Identify which cell holds the provided text, then report its (x, y) central coordinate. 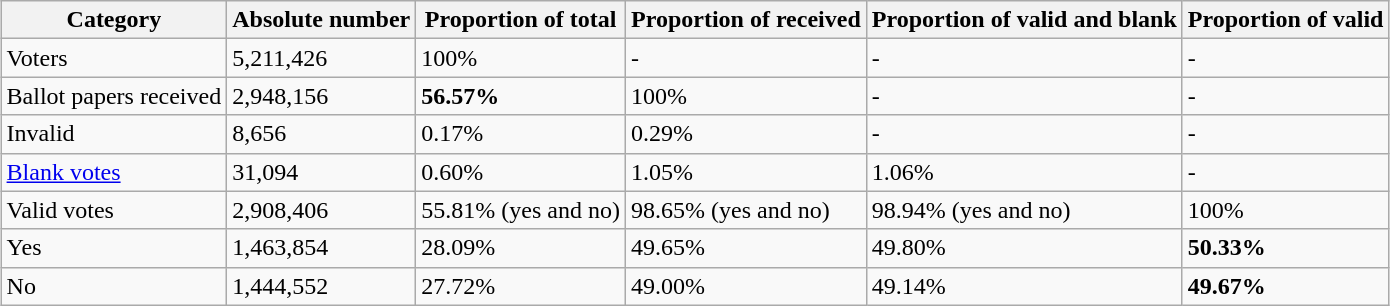
0.60% (521, 172)
Absolute number (322, 20)
1,463,854 (322, 248)
55.81% (yes and no) (521, 210)
50.33% (1286, 248)
Invalid (114, 134)
31,094 (322, 172)
98.94% (yes and no) (1024, 210)
1.05% (746, 172)
2,948,156 (322, 96)
Voters (114, 58)
56.57% (521, 96)
27.72% (521, 286)
Proportion of valid (1286, 20)
0.17% (521, 134)
8,656 (322, 134)
0.29% (746, 134)
49.80% (1024, 248)
No (114, 286)
Category (114, 20)
49.00% (746, 286)
Proportion of valid and blank (1024, 20)
5,211,426 (322, 58)
Proportion of received (746, 20)
1.06% (1024, 172)
Yes (114, 248)
28.09% (521, 248)
Proportion of total (521, 20)
49.14% (1024, 286)
1,444,552 (322, 286)
Blank votes (114, 172)
49.65% (746, 248)
2,908,406 (322, 210)
Valid votes (114, 210)
Ballot papers received (114, 96)
98.65% (yes and no) (746, 210)
49.67% (1286, 286)
